Provide the (x, y) coordinate of the cell's center where the given text is located.  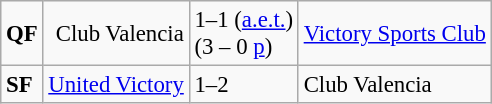
1–1 (a.e.t.)(3 – 0 p) (244, 34)
QF (22, 34)
Victory Sports Club (394, 34)
1–2 (244, 85)
SF (22, 85)
United Victory (116, 85)
